Pinpoint the cell where the given text exists, returning its (X, Y) midpoint coordinate. 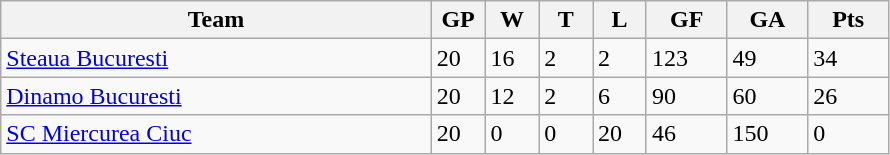
Team (216, 20)
6 (620, 96)
SC Miercurea Ciuc (216, 134)
Steaua Bucuresti (216, 58)
GA (768, 20)
150 (768, 134)
90 (686, 96)
W (512, 20)
46 (686, 134)
26 (848, 96)
GF (686, 20)
Pts (848, 20)
12 (512, 96)
Dinamo Bucuresti (216, 96)
T (566, 20)
49 (768, 58)
34 (848, 58)
L (620, 20)
60 (768, 96)
GP (458, 20)
123 (686, 58)
16 (512, 58)
